Return (X, Y) of the center of cell containing provided text 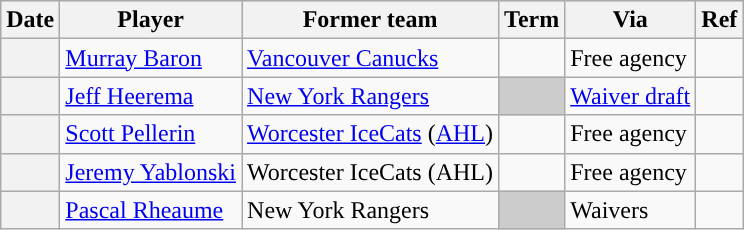
Former team (370, 20)
Murray Baron (151, 58)
Via (630, 20)
Player (151, 20)
Vancouver Canucks (370, 58)
Pascal Rheaume (151, 210)
Term (532, 20)
Jeremy Yablonski (151, 172)
Jeff Heerema (151, 96)
Date (30, 20)
Scott Pellerin (151, 134)
Waivers (630, 210)
Ref (720, 20)
Waiver draft (630, 96)
